Return (x, y) of the center of cell containing provided text 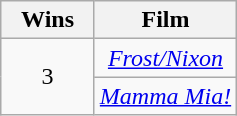
Mamma Mia! (165, 96)
Film (165, 20)
Wins (48, 20)
3 (48, 77)
Frost/Nixon (165, 58)
